Provide the (x, y) coordinate of the cell's center where the given text is located.  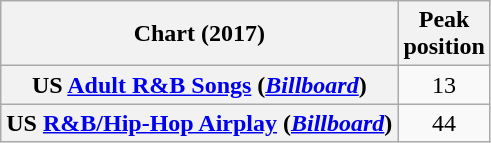
13 (444, 85)
US Adult R&B Songs (Billboard) (200, 85)
US R&B/Hip-Hop Airplay (Billboard) (200, 123)
Chart (2017) (200, 34)
44 (444, 123)
Peakposition (444, 34)
